Extract the [X, Y] coordinate from the center of the cell holding the provided text.  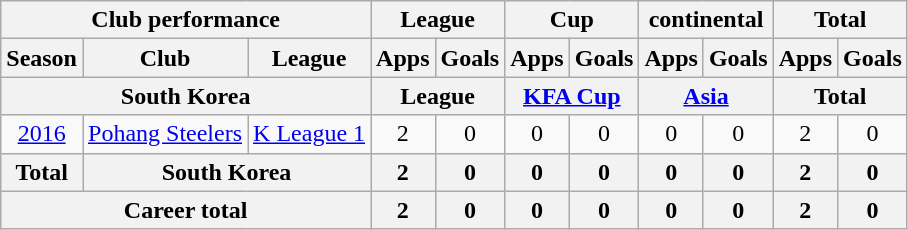
Pohang Steelers [164, 134]
continental [706, 20]
K League 1 [310, 134]
Career total [186, 210]
Season [42, 58]
Cup [572, 20]
2016 [42, 134]
Club performance [186, 20]
Asia [706, 96]
KFA Cup [572, 96]
Club [164, 58]
